Search for the cell housing the specified text and yield its (X, Y) center coordinate. 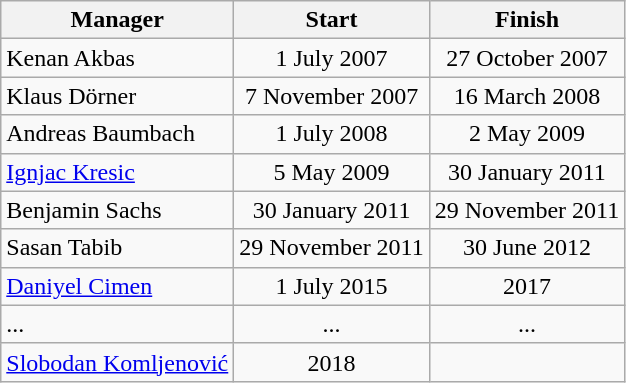
Finish (526, 20)
1 July 2007 (332, 58)
Benjamin Sachs (118, 210)
Daniyel Cimen (118, 286)
16 March 2008 (526, 96)
Kenan Akbas (118, 58)
27 October 2007 (526, 58)
Slobodan Komljenović (118, 362)
Ignjac Kresic (118, 172)
Sasan Tabib (118, 248)
Klaus Dörner (118, 96)
30 June 2012 (526, 248)
1 July 2008 (332, 134)
1 July 2015 (332, 286)
Start (332, 20)
Andreas Baumbach (118, 134)
Manager (118, 20)
2018 (332, 362)
2 May 2009 (526, 134)
7 November 2007 (332, 96)
2017 (526, 286)
5 May 2009 (332, 172)
